Determine the (x, y) coordinate at the center of the cell enclosing the given text.  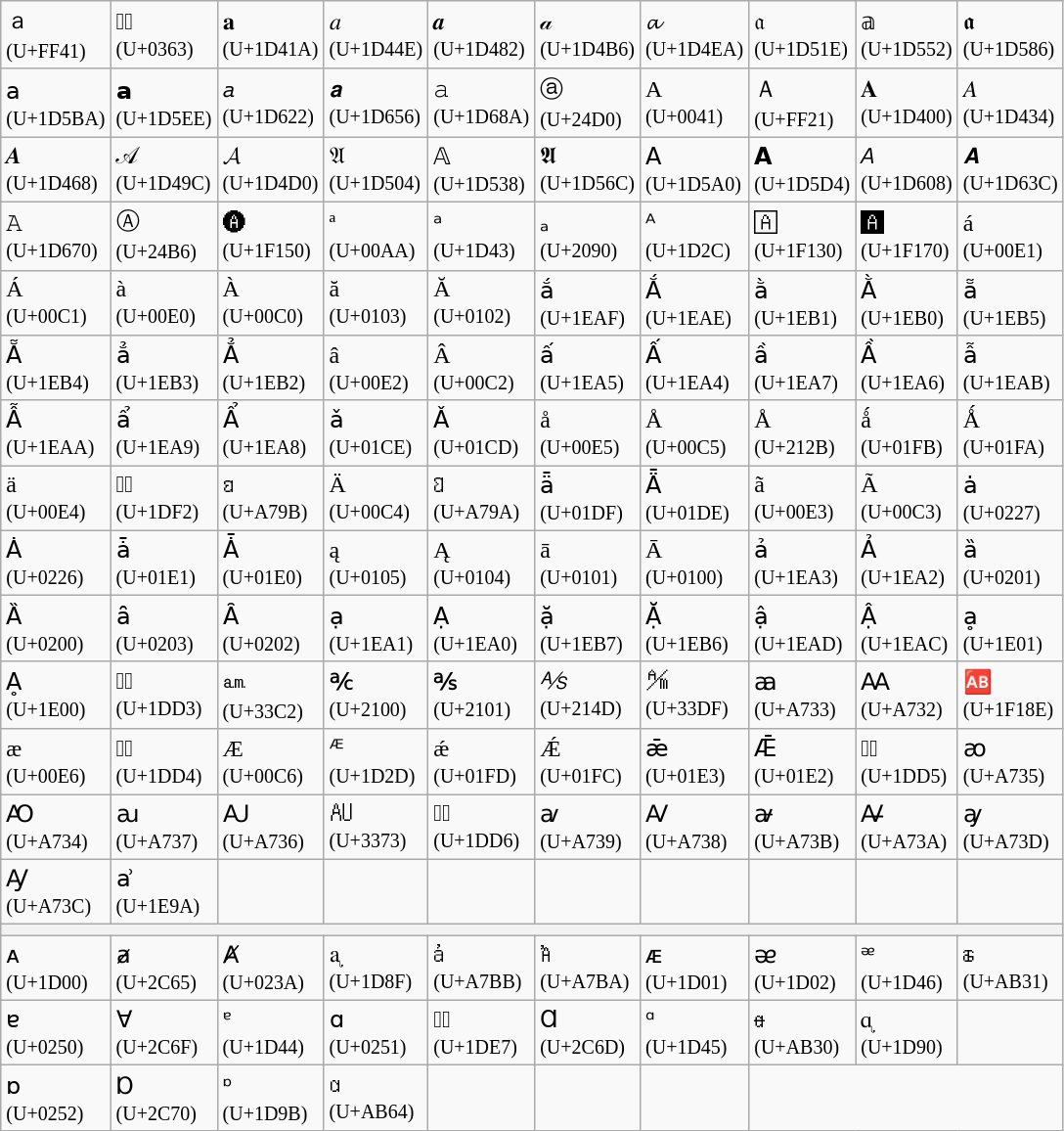
𝒂 (U+1D482) (481, 35)
ā (U+0101) (588, 564)
ａ (U+FF41) (56, 35)
🅰 (U+1F170) (908, 236)
ꬱ (U+AB31) (1010, 969)
â (U+00E2) (376, 368)
ᶐ (U+1D90) (908, 1033)
ᵆ (U+1D46) (908, 969)
ã (U+00E3) (802, 499)
Ǟ (U+01DE) (694, 499)
ɑ (U+0251) (376, 1033)
℁ (U+2101) (481, 695)
ȃ (U+0203) (164, 628)
𝐀 (U+1D400) (908, 103)
æ (U+00E6) (56, 761)
ꞛ (U+A79B) (270, 499)
ꭤ (U+AB64) (376, 1098)
ᵅ (U+1D45) (694, 1033)
◌ͣ (U+0363) (164, 35)
ẫ (U+1EAB) (1010, 368)
Ä (U+00C4) (376, 499)
ẳ (U+1EB3) (164, 368)
ǟ (U+01DF) (588, 499)
𝒜 (U+1D49C) (164, 170)
Ⓐ (U+24B6) (164, 236)
Ⱥ (U+023A) (270, 969)
ẚ (U+1E9A) (164, 892)
𝔄 (U+1D504) (376, 170)
À (U+00C0) (270, 303)
🆎 (U+1F18E) (1010, 695)
Ẫ (U+1EAA) (56, 432)
ǎ (U+01CE) (376, 432)
Ẩ (U+1EA8) (270, 432)
ᶏ (U+1D8F) (376, 969)
ᴁ (U+1D01) (694, 969)
㏂ (U+33C2) (270, 695)
ắ (U+1EAF) (588, 303)
ẵ (U+1EB5) (1010, 303)
ꜹ (U+A739) (588, 828)
ằ (U+1EB1) (802, 303)
ǣ (U+01E3) (694, 761)
ₐ (U+2090) (588, 236)
à (U+00E0) (164, 303)
◌ᷲ (U+1DF2) (164, 499)
◌ᷧ (U+1DE7) (481, 1033)
Ꜹ (U+A738) (694, 828)
Ậ (U+1EAC) (908, 628)
ꜷ (U+A737) (164, 828)
ᴀ (U+1D00) (56, 969)
𝙖 (U+1D656) (376, 103)
𝑎 (U+1D44E) (376, 35)
𝐴 (U+1D434) (1010, 103)
𝚊 (U+1D68A) (481, 103)
ꞻ (U+A7BB) (481, 969)
ä (U+00E4) (56, 499)
Ắ (U+1EAE) (694, 303)
Ǡ (U+01E0) (270, 564)
Ấ (U+1EA4) (694, 368)
Ǣ (U+01E2) (802, 761)
ⓐ (U+24D0) (588, 103)
ą (U+0105) (376, 564)
Á (U+00C1) (56, 303)
Ạ (U+1EA0) (481, 628)
◌ᷖ (U+1DD6) (481, 828)
𝑨 (U+1D468) (56, 170)
𝘈 (U+1D608) (908, 170)
ầ (U+1EA7) (802, 368)
Ȁ (U+0200) (56, 628)
Ǻ (U+01FA) (1010, 432)
ǽ (U+01FD) (481, 761)
ạ (U+1EA1) (376, 628)
Å (U+212B) (802, 432)
ᴭ (U+1D2D) (376, 761)
𝙰 (U+1D670) (56, 236)
å (U+00E5) (588, 432)
Ꜷ (U+A736) (270, 828)
Ɐ (U+2C6F) (164, 1033)
ᵃ (U+1D43) (481, 236)
Å (U+00C5) (694, 432)
𝐚 (U+1D41A) (270, 35)
ᶛ (U+1D9B) (270, 1098)
Ꞛ (U+A79A) (481, 499)
Ḁ (U+1E00) (56, 695)
Ā (U+0100) (694, 564)
ấ (U+1EA5) (588, 368)
Â (U+00C2) (481, 368)
𝘢 (U+1D622) (270, 103)
ȁ (U+0201) (1010, 564)
𝖆 (U+1D586) (1010, 35)
Ă (U+0102) (481, 303)
A (U+0041) (694, 103)
𝕒 (U+1D552) (908, 35)
Ǎ (U+01CD) (481, 432)
Ꞻ (U+A7BA) (588, 969)
ᴂ (U+1D02) (802, 969)
ꜽ (U+A73D) (1010, 828)
𝔞 (U+1D51E) (802, 35)
◌ᷕ (U+1DD5) (908, 761)
ª (U+00AA) (376, 236)
ᴬ (U+1D2C) (694, 236)
Æ (U+00C6) (270, 761)
𝒶 (U+1D4B6) (588, 35)
Ꜻ (U+A73A) (908, 828)
ꜻ (U+A73B) (802, 828)
◌ᷓ (U+1DD3) (164, 695)
𝖠 (U+1D5A0) (694, 170)
Ặ (U+1EB6) (694, 628)
𝘼 (U+1D63C) (1010, 170)
𝕬 (U+1D56C) (588, 170)
🅐 (U+1F150) (270, 236)
Ａ (U+FF21) (802, 103)
Ȧ (U+0226) (56, 564)
ǡ (U+01E1) (164, 564)
Ã (U+00C3) (908, 499)
ⱥ (U+2C65) (164, 969)
ɐ (U+0250) (56, 1033)
ặ (U+1EB7) (588, 628)
Ẳ (U+1EB2) (270, 368)
Ꜵ (U+A734) (56, 828)
ă (U+0103) (376, 303)
ả (U+1EA3) (802, 564)
Ầ (U+1EA6) (908, 368)
𝔸 (U+1D538) (481, 170)
ꬰ (U+AB30) (802, 1033)
㏟ (U+33DF) (694, 695)
🄰 (U+1F130) (802, 236)
◌ᷔ (U+1DD4) (164, 761)
㍳ (U+3373) (376, 828)
Ǽ (U+01FC) (588, 761)
Ꜽ (U+A73C) (56, 892)
ḁ (U+1E01) (1010, 628)
Ą (U+0104) (481, 564)
Ȃ (U+0202) (270, 628)
Ằ (U+1EB0) (908, 303)
ǻ (U+01FB) (908, 432)
𝗔 (U+1D5D4) (802, 170)
Ả (U+1EA2) (908, 564)
Ɑ (U+2C6D) (588, 1033)
ȧ (U+0227) (1010, 499)
℀ (U+2100) (376, 695)
𝓐 (U+1D4D0) (270, 170)
ᵄ (U+1D44) (270, 1033)
ꜳ (U+A733) (802, 695)
Ɒ (U+2C70) (164, 1098)
ɒ (U+0252) (56, 1098)
⅍ (U+214D) (588, 695)
ậ (U+1EAD) (802, 628)
Ꜳ (U+A732) (908, 695)
𝗮 (U+1D5EE) (164, 103)
𝓪 (U+1D4EA) (694, 35)
𝖺 (U+1D5BA) (56, 103)
ẩ (U+1EA9) (164, 432)
Ẵ (U+1EB4) (56, 368)
ꜵ (U+A735) (1010, 761)
á (U+00E1) (1010, 236)
